Scan for the cell matching the given text and deliver its [X, Y] coordinate at center. 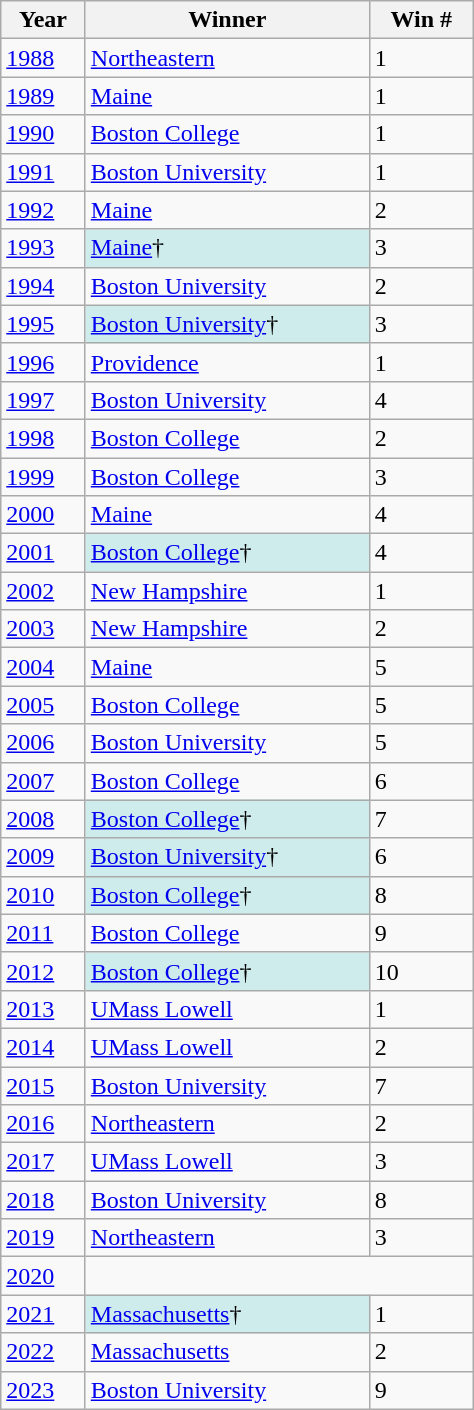
2008 [44, 819]
2001 [44, 553]
1994 [44, 286]
Maine† [227, 248]
2010 [44, 895]
Win # [421, 20]
1999 [44, 477]
1993 [44, 248]
2012 [44, 971]
1995 [44, 324]
2021 [44, 1314]
2005 [44, 705]
2003 [44, 629]
Providence [227, 362]
2020 [44, 1276]
1997 [44, 400]
Massachusetts [227, 1352]
2007 [44, 781]
Massachusetts† [227, 1314]
2013 [44, 1009]
1991 [44, 172]
2017 [44, 1162]
Year [44, 20]
2006 [44, 743]
1988 [44, 58]
2019 [44, 1238]
1990 [44, 134]
1992 [44, 210]
2018 [44, 1200]
Winner [227, 20]
2016 [44, 1124]
10 [421, 971]
2000 [44, 515]
2015 [44, 1085]
2002 [44, 591]
2009 [44, 857]
1996 [44, 362]
2004 [44, 667]
2014 [44, 1047]
2011 [44, 933]
2022 [44, 1352]
1989 [44, 96]
2023 [44, 1390]
1998 [44, 438]
